From the cell containing the given text, extract its center point as [x, y] coordinate. 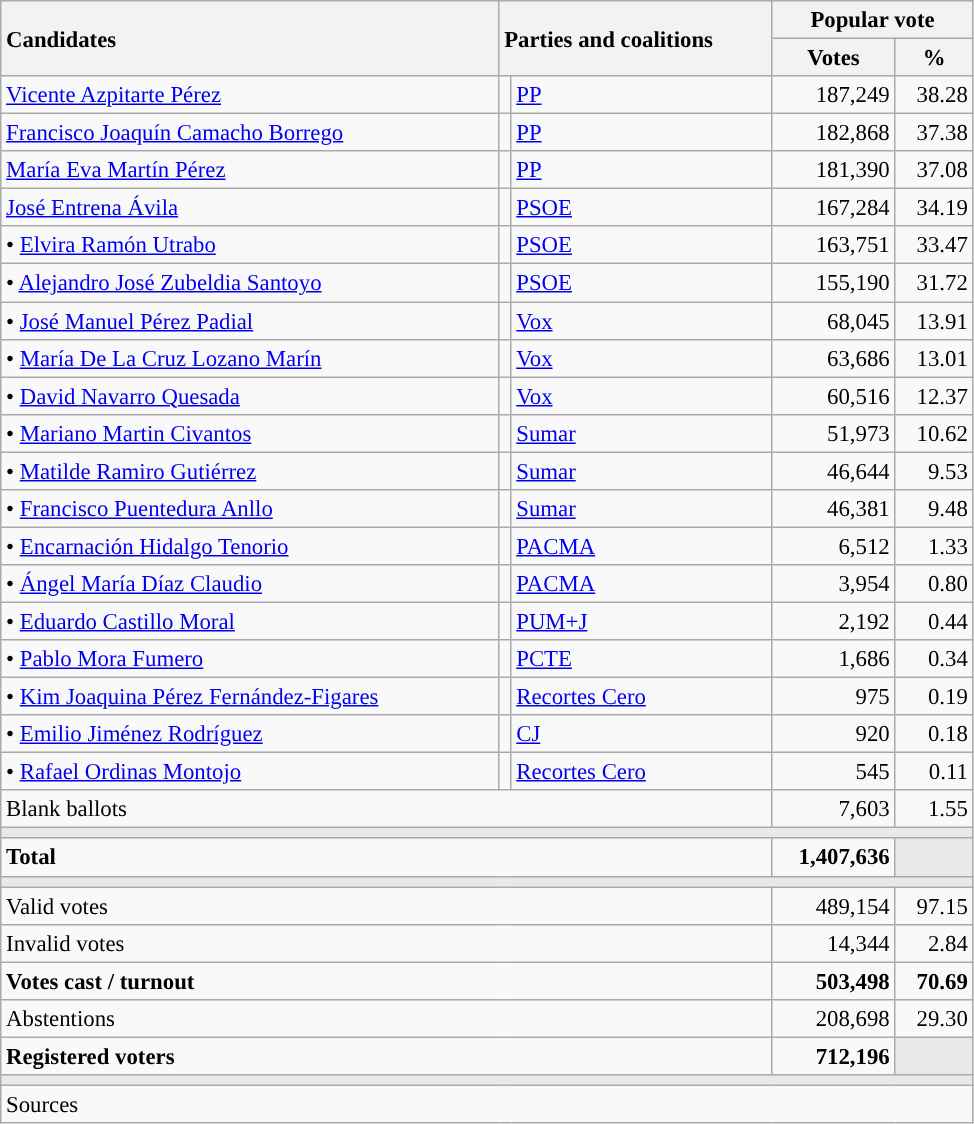
208,698 [834, 1019]
• Emilio Jiménez Rodríguez [250, 734]
Registered voters [386, 1056]
97.15 [934, 906]
1,686 [834, 659]
Valid votes [386, 906]
38.28 [934, 95]
• Eduardo Castillo Moral [250, 621]
60,516 [834, 396]
1,407,636 [834, 858]
0.34 [934, 659]
29.30 [934, 1019]
37.38 [934, 133]
PCTE [642, 659]
975 [834, 697]
0.19 [934, 697]
68,045 [834, 321]
9.53 [934, 471]
0.18 [934, 734]
2,192 [834, 621]
• Matilde Ramiro Gutiérrez [250, 471]
181,390 [834, 170]
13.01 [934, 358]
503,498 [834, 981]
0.80 [934, 584]
155,190 [834, 283]
14,344 [834, 943]
34.19 [934, 208]
PUM+J [642, 621]
• Francisco Puentedura Anllo [250, 509]
489,154 [834, 906]
Votes [834, 58]
Sources [487, 1104]
Candidates [250, 38]
31.72 [934, 283]
• David Navarro Quesada [250, 396]
920 [834, 734]
• Encarnación Hidalgo Tenorio [250, 546]
163,751 [834, 245]
712,196 [834, 1056]
• Kim Joaquina Pérez Fernández-Figares [250, 697]
187,249 [834, 95]
• Alejandro José Zubeldia Santoyo [250, 283]
51,973 [834, 433]
7,603 [834, 809]
Francisco Joaquín Camacho Borrego [250, 133]
70.69 [934, 981]
0.44 [934, 621]
10.62 [934, 433]
3,954 [834, 584]
46,644 [834, 471]
1.55 [934, 809]
• Elvira Ramón Utrabo [250, 245]
• Rafael Ordinas Montojo [250, 772]
Vicente Azpitarte Pérez [250, 95]
• Mariano Martin Civantos [250, 433]
1.33 [934, 546]
• Ángel María Díaz Claudio [250, 584]
2.84 [934, 943]
José Entrena Ávila [250, 208]
• José Manuel Pérez Padial [250, 321]
9.48 [934, 509]
María Eva Martín Pérez [250, 170]
6,512 [834, 546]
Abstentions [386, 1019]
12.37 [934, 396]
33.47 [934, 245]
Popular vote [872, 20]
545 [834, 772]
Invalid votes [386, 943]
0.11 [934, 772]
% [934, 58]
Blank ballots [386, 809]
182,868 [834, 133]
37.08 [934, 170]
• María De La Cruz Lozano Marín [250, 358]
CJ [642, 734]
• Pablo Mora Fumero [250, 659]
13.91 [934, 321]
Parties and coalitions [636, 38]
46,381 [834, 509]
167,284 [834, 208]
Total [386, 858]
Votes cast / turnout [386, 981]
63,686 [834, 358]
